Search for the cell housing the specified text and yield its (x, y) center coordinate. 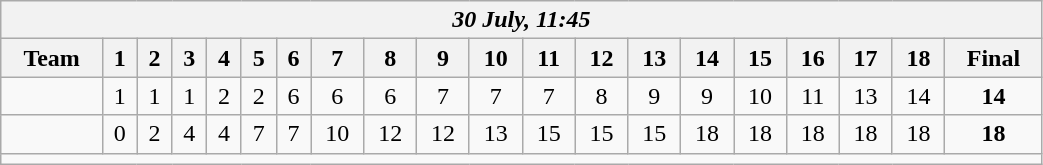
17 (866, 58)
30 July, 11:45 (522, 20)
16 (812, 58)
5 (258, 58)
Team (52, 58)
0 (120, 134)
3 (190, 58)
Final (994, 58)
